Find where the given text appears and provide that cell's center as [x, y] coordinate. 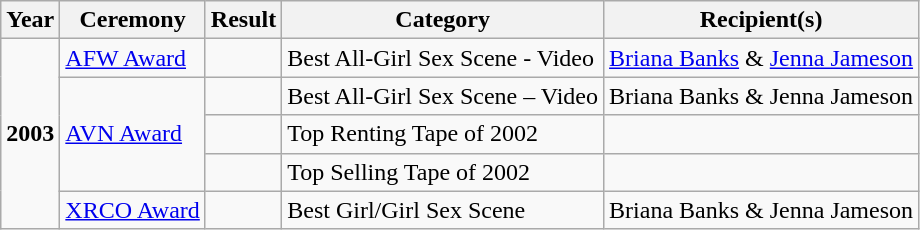
Top Renting Tape of 2002 [443, 134]
Year [30, 20]
Top Selling Tape of 2002 [443, 172]
Recipient(s) [762, 20]
2003 [30, 134]
AVN Award [133, 134]
Best All-Girl Sex Scene – Video [443, 96]
Ceremony [133, 20]
Category [443, 20]
XRCO Award [133, 210]
Best Girl/Girl Sex Scene [443, 210]
Best All-Girl Sex Scene - Video [443, 58]
Result [243, 20]
AFW Award [133, 58]
